From the cell containing the given text, extract its center point as [X, Y] coordinate. 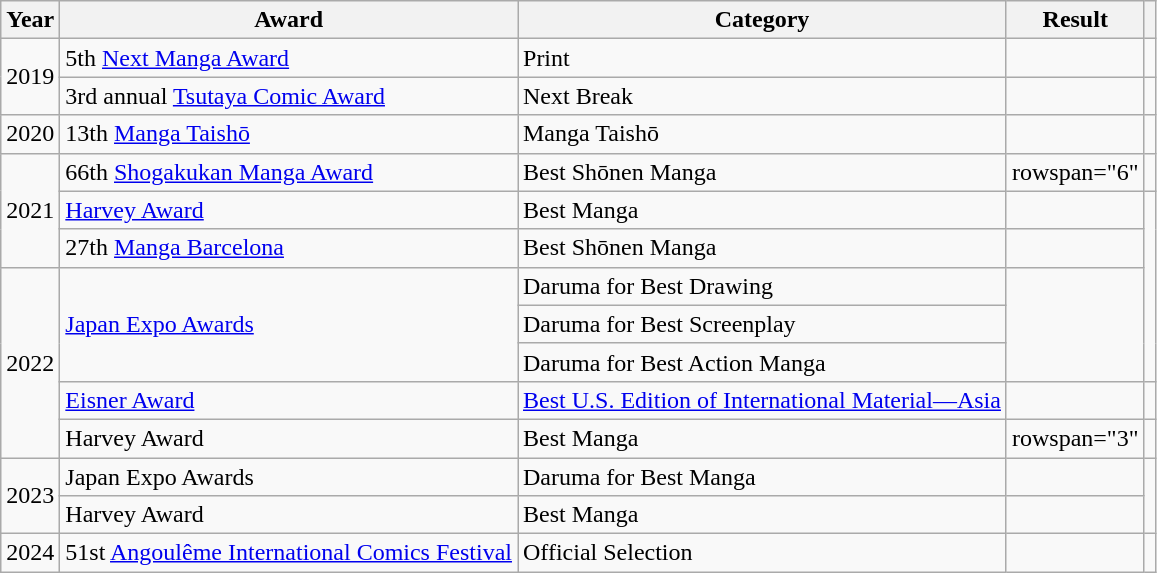
Official Selection [762, 553]
Daruma for Best Action Manga [762, 362]
2020 [30, 134]
13th Manga Taishō [289, 134]
rowspan="6" [1075, 172]
2021 [30, 210]
3rd annual Tsutaya Comic Award [289, 96]
Print [762, 58]
Next Break [762, 96]
Result [1075, 20]
Best U.S. Edition of International Material—Asia [762, 400]
Daruma for Best Manga [762, 477]
Daruma for Best Drawing [762, 286]
Manga Taishō [762, 134]
2024 [30, 553]
Award [289, 20]
rowspan="3" [1075, 438]
Eisner Award [289, 400]
2023 [30, 496]
Daruma for Best Screenplay [762, 324]
Category [762, 20]
2019 [30, 77]
Year [30, 20]
2022 [30, 362]
51st Angoulême International Comics Festival [289, 553]
66th Shogakukan Manga Award [289, 172]
27th Manga Barcelona [289, 248]
5th Next Manga Award [289, 58]
